Search for the cell housing the specified text and yield its [x, y] center coordinate. 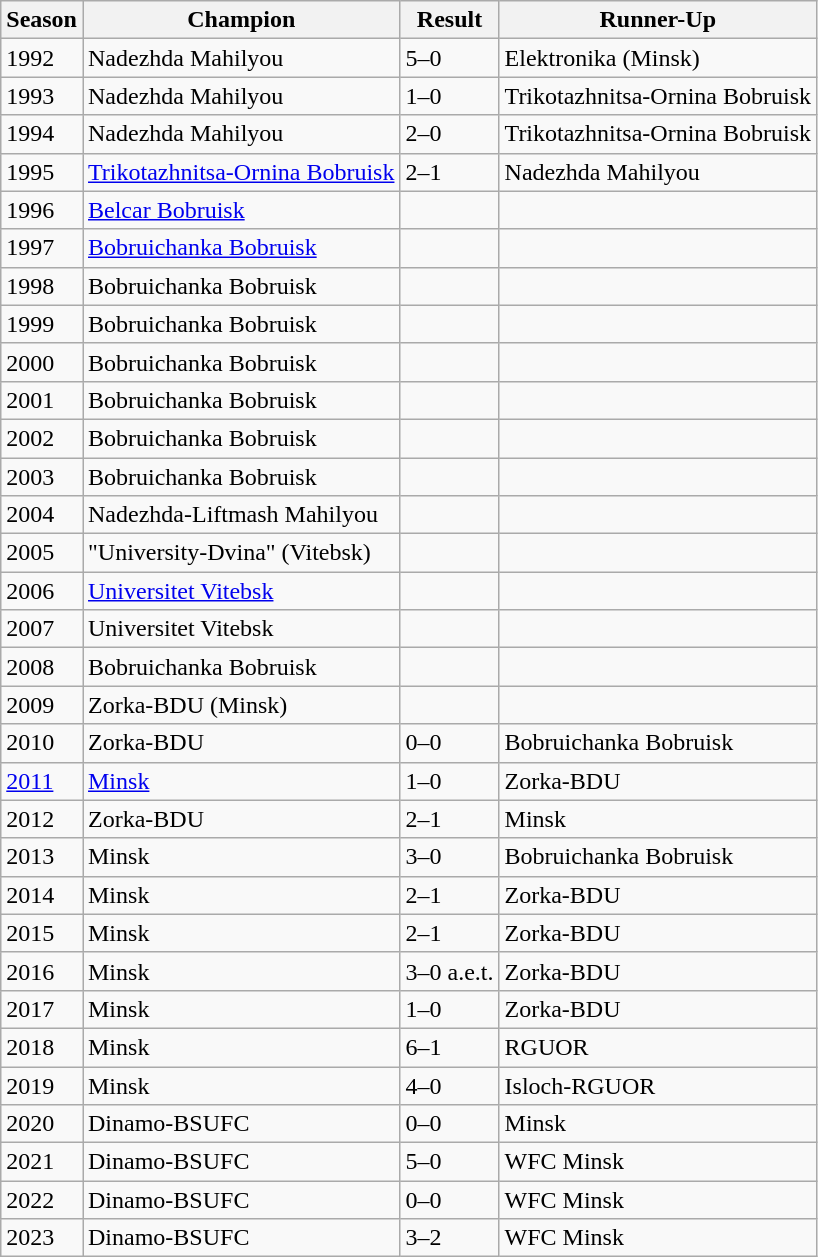
3–2 [450, 1238]
Season [42, 20]
1997 [42, 248]
2017 [42, 1009]
1999 [42, 324]
2006 [42, 591]
2010 [42, 743]
1995 [42, 172]
Runner-Up [658, 20]
2014 [42, 895]
2013 [42, 857]
2008 [42, 667]
Nadezhda-Liftmash Mahilyou [240, 515]
1994 [42, 134]
Zorka-BDU (Minsk) [240, 705]
2002 [42, 438]
2004 [42, 515]
3–0 a.e.t. [450, 971]
2020 [42, 1124]
Result [450, 20]
2022 [42, 1200]
2003 [42, 477]
3–0 [450, 857]
Belcar Bobruisk [240, 210]
1993 [42, 96]
1996 [42, 210]
2019 [42, 1085]
2021 [42, 1162]
1992 [42, 58]
2001 [42, 400]
"University-Dvina" (Vitebsk) [240, 553]
2023 [42, 1238]
2015 [42, 933]
2005 [42, 553]
4–0 [450, 1085]
2–0 [450, 134]
2009 [42, 705]
2000 [42, 362]
6–1 [450, 1047]
Isloch-RGUOR [658, 1085]
2012 [42, 819]
1998 [42, 286]
Champion [240, 20]
2018 [42, 1047]
Elektronika (Minsk) [658, 58]
2016 [42, 971]
2011 [42, 781]
2007 [42, 629]
RGUOR [658, 1047]
